Return [X, Y] of the center of cell containing provided text 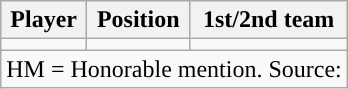
HM = Honorable mention. Source: [174, 69]
1st/2nd team [268, 20]
Position [139, 20]
Player [44, 20]
